Capture the cell that displays the provided text and extract its [X, Y] central coordinate. 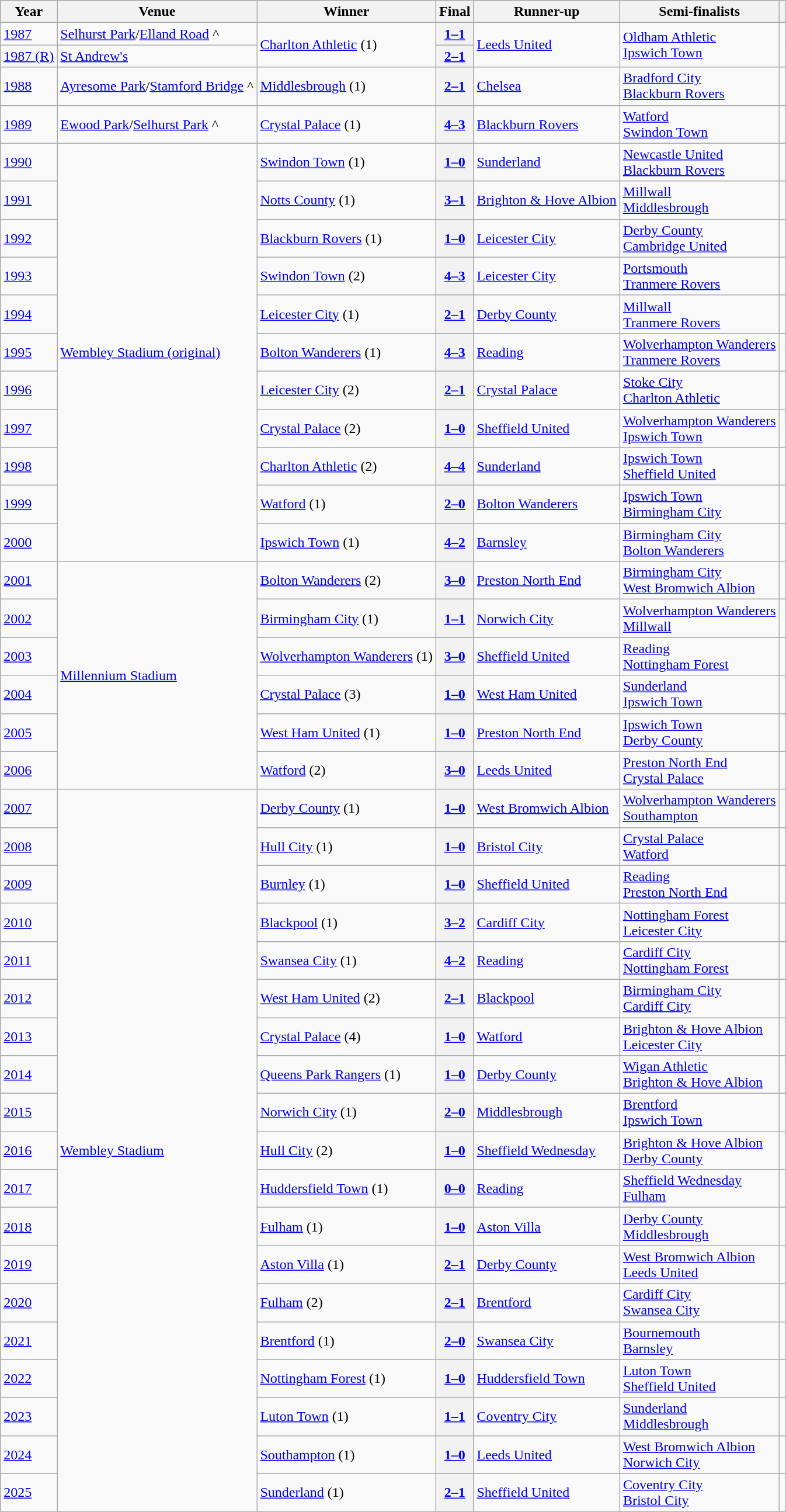
Queens Park Rangers (1) [347, 1075]
Fulham (2) [347, 1303]
Runner-up [547, 12]
2018 [29, 1227]
Stoke CityCharlton Athletic [700, 390]
Charlton Athletic (1) [347, 45]
Wembley Stadium [157, 1150]
1992 [29, 238]
2002 [29, 618]
Southampton (1) [347, 1455]
Birmingham City (1) [347, 618]
2009 [29, 885]
West Bromwich AlbionNorwich City [700, 1455]
Chelsea [547, 86]
Wembley Stadium (original) [157, 352]
1997 [29, 428]
Bristol City [547, 846]
3–2 [455, 922]
Hull City (2) [347, 1151]
2025 [29, 1492]
2023 [29, 1416]
2007 [29, 809]
Newcastle UnitedBlackburn Rovers [700, 162]
Birmingham CityCardiff City [700, 998]
2015 [29, 1112]
SunderlandMiddlesbrough [700, 1416]
1987 (R) [29, 56]
1987 [29, 34]
Watford Swindon Town [700, 124]
1995 [29, 352]
Watford (1) [347, 505]
Derby CountyCambridge United [700, 238]
Bolton Wanderers (1) [347, 352]
Aston Villa [547, 1227]
2021 [29, 1340]
Ewood Park/Selhurst Park ^ [157, 124]
Luton Town (1) [347, 1416]
1994 [29, 314]
2005 [29, 733]
Millennium Stadium [157, 675]
3–1 [455, 200]
Watford [547, 1036]
Blackpool (1) [347, 922]
Crystal Palace (3) [347, 694]
2017 [29, 1188]
Nottingham Forest (1) [347, 1379]
West Bromwich AlbionLeeds United [700, 1264]
Derby County (1) [347, 809]
Crystal Palace (2) [347, 428]
2011 [29, 960]
1998 [29, 466]
2010 [29, 922]
Luton TownSheffield United [700, 1379]
0–0 [455, 1188]
1996 [29, 390]
1989 [29, 124]
Year [29, 12]
Swansea City [547, 1340]
Sunderland (1) [347, 1492]
Coventry CityBristol City [700, 1492]
Watford (2) [347, 770]
Huddersfield Town (1) [347, 1188]
Blackpool [547, 998]
BrentfordIpswich Town [700, 1112]
Wolverhampton WanderersSouthampton [700, 809]
Middlesbrough [547, 1112]
Leicester City (1) [347, 314]
Winner [347, 12]
West Ham United (2) [347, 998]
Birmingham CityBolton Wanderers [700, 542]
2001 [29, 581]
1988 [29, 86]
Norwich City [547, 618]
Wolverhampton Wanderers (1) [347, 657]
MillwallMiddlesbrough [700, 200]
Aston Villa (1) [347, 1264]
Ipswich TownSheffield United [700, 466]
BournemouthBarnsley [700, 1340]
1990 [29, 162]
ReadingNottingham Forest [700, 657]
Coventry City [547, 1416]
Swindon Town (1) [347, 162]
Venue [157, 12]
Barnsley [547, 542]
Birmingham CityWest Bromwich Albion [700, 581]
Semi-finalists [700, 12]
Crystal Palace (1) [347, 124]
1993 [29, 276]
Wolverhampton WanderersTranmere Rovers [700, 352]
Nottingham ForestLeicester City [700, 922]
2008 [29, 846]
Wolverhampton WanderersMillwall [700, 618]
Oldham AthleticIpswich Town [700, 45]
Brighton & Hove AlbionDerby County [700, 1151]
Swindon Town (2) [347, 276]
Norwich City (1) [347, 1112]
Cardiff City [547, 922]
SunderlandIpswich Town [700, 694]
Bradford CityBlackburn Rovers [700, 86]
Middlesbrough (1) [347, 86]
Charlton Athletic (2) [347, 466]
2013 [29, 1036]
West Bromwich Albion [547, 809]
Ayresome Park/Stamford Bridge ^ [157, 86]
West Ham United (1) [347, 733]
2006 [29, 770]
1999 [29, 505]
ReadingPreston North End [700, 885]
Brighton & Hove Albion [547, 200]
2014 [29, 1075]
Cardiff CitySwansea City [700, 1303]
2012 [29, 998]
2020 [29, 1303]
Blackburn Rovers [547, 124]
Burnley (1) [347, 885]
Wolverhampton WanderersIpswich Town [700, 428]
Derby CountyMiddlesbrough [700, 1227]
Cardiff CityNottingham Forest [700, 960]
2003 [29, 657]
PortsmouthTranmere Rovers [700, 276]
MillwallTranmere Rovers [700, 314]
Selhurst Park/Elland Road ^ [157, 34]
2004 [29, 694]
1991 [29, 200]
Final [455, 12]
Fulham (1) [347, 1227]
Crystal Palace (4) [347, 1036]
Hull City (1) [347, 846]
2000 [29, 542]
Ipswich Town (1) [347, 542]
2022 [29, 1379]
Ipswich TownDerby County [700, 733]
Swansea City (1) [347, 960]
Ipswich TownBirmingham City [700, 505]
West Ham United [547, 694]
Sheffield WednesdayFulham [700, 1188]
Huddersfield Town [547, 1379]
Preston North EndCrystal Palace [700, 770]
Crystal Palace [547, 390]
2016 [29, 1151]
Brentford (1) [347, 1340]
2019 [29, 1264]
Bolton Wanderers (2) [347, 581]
Notts County (1) [347, 200]
2024 [29, 1455]
Leicester City (2) [347, 390]
St Andrew's [157, 56]
Brighton & Hove AlbionLeicester City [700, 1036]
Bolton Wanderers [547, 505]
Crystal PalaceWatford [700, 846]
Brentford [547, 1303]
Sheffield Wednesday [547, 1151]
Wigan AthleticBrighton & Hove Albion [700, 1075]
4–4 [455, 466]
Blackburn Rovers (1) [347, 238]
